Find where the given text appears and provide that cell's center as [x, y] coordinate. 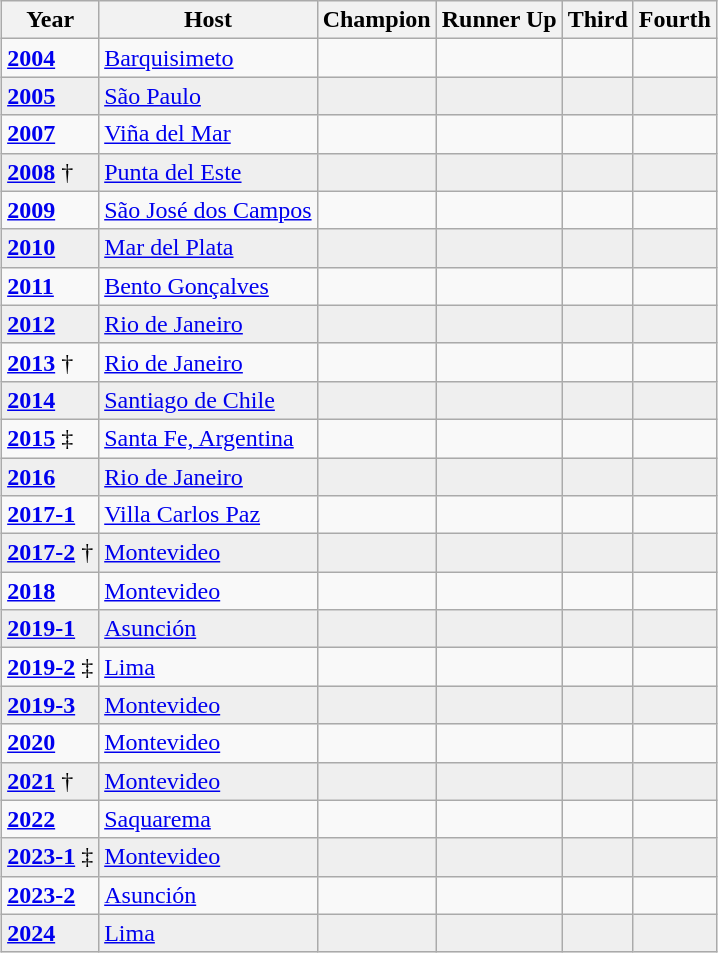
2010 [50, 248]
Runner Up [499, 20]
Punta del Este [208, 172]
2023-2 [50, 895]
2012 [50, 324]
2017-2 † [50, 553]
Third [598, 20]
2019-1 [50, 629]
2005 [50, 96]
2014 [50, 400]
2007 [50, 134]
Villa Carlos Paz [208, 515]
2022 [50, 819]
2013 † [50, 362]
Fourth [674, 20]
Saquarema [208, 819]
Viña del Mar [208, 134]
São Paulo [208, 96]
2008 † [50, 172]
2015 ‡ [50, 438]
2011 [50, 286]
2016 [50, 477]
Barquisimeto [208, 58]
2019-3 [50, 705]
2024 [50, 933]
Mar del Plata [208, 248]
Bento Gonçalves [208, 286]
Host [208, 20]
2021 † [50, 781]
2004 [50, 58]
2018 [50, 591]
2023-1 ‡ [50, 857]
2019-2 ‡ [50, 667]
2009 [50, 210]
2020 [50, 743]
Santiago de Chile [208, 400]
São José dos Campos [208, 210]
2017-1 [50, 515]
Year [50, 20]
Champion [376, 20]
Santa Fe, Argentina [208, 438]
